Return the (X, Y) coordinate for the center point of the cell that contains the specified text.  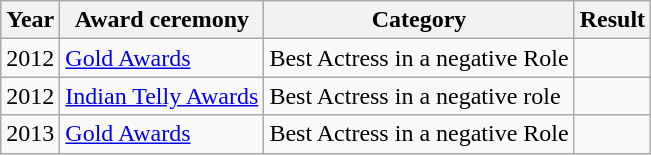
Year (30, 20)
Indian Telly Awards (162, 96)
Category (419, 20)
Award ceremony (162, 20)
Result (612, 20)
2013 (30, 134)
Best Actress in a negative role (419, 96)
